Extract the [X, Y] coordinate from the center of the cell holding the provided text.  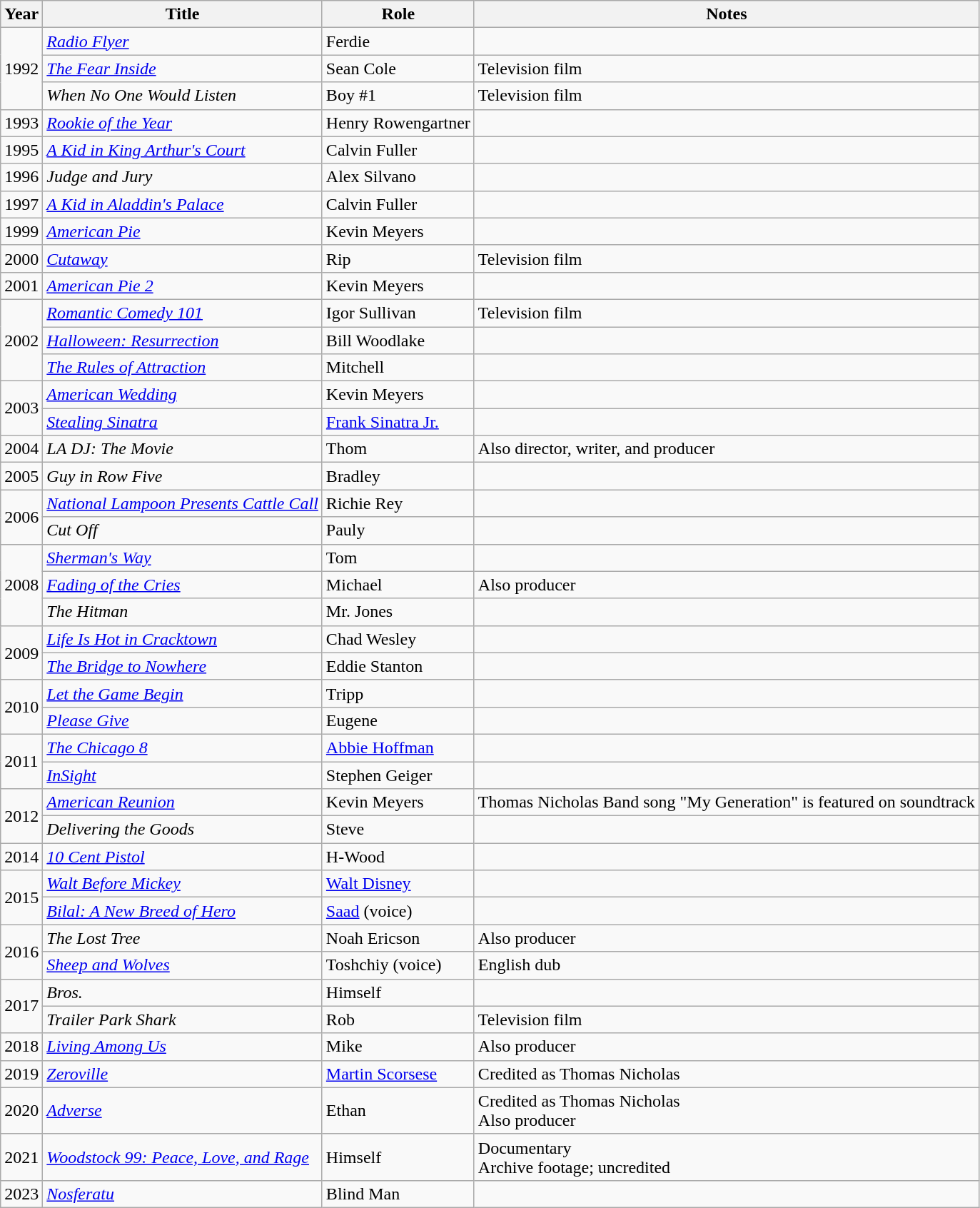
The Hitman [183, 612]
Stephen Geiger [398, 775]
2001 [21, 286]
Eddie Stanton [398, 666]
Fading of the Cries [183, 585]
2009 [21, 653]
InSight [183, 775]
Cutaway [183, 258]
Toshchiy (voice) [398, 965]
Year [21, 14]
Adverse [183, 1111]
Mitchell [398, 368]
2014 [21, 857]
1992 [21, 69]
Guy in Row Five [183, 476]
Delivering the Goods [183, 830]
Henry Rowengartner [398, 123]
Tripp [398, 693]
American Pie [183, 231]
The Bridge to Nowhere [183, 666]
The Rules of Attraction [183, 368]
Mr. Jones [398, 612]
Walt Disney [398, 884]
2005 [21, 476]
Chad Wesley [398, 639]
Notes [727, 14]
2021 [21, 1157]
1993 [21, 123]
Rip [398, 258]
Please Give [183, 720]
Blind Man [398, 1194]
Mike [398, 1047]
1995 [21, 150]
The Fear Inside [183, 69]
The Lost Tree [183, 938]
Living Among Us [183, 1047]
Thom [398, 449]
Alex Silvano [398, 177]
American Wedding [183, 395]
Rookie of the Year [183, 123]
Woodstock 99: Peace, Love, and Rage [183, 1157]
Sheep and Wolves [183, 965]
1999 [21, 231]
Role [398, 14]
2023 [21, 1194]
2017 [21, 1006]
Rob [398, 1020]
LA DJ: The Movie [183, 449]
Nosferatu [183, 1194]
Richie Rey [398, 503]
Also director, writer, and producer [727, 449]
Stealing Sinatra [183, 422]
Title [183, 14]
Halloween: Resurrection [183, 341]
2010 [21, 707]
2020 [21, 1111]
Cut Off [183, 530]
Ferdie [398, 41]
When No One Would Listen [183, 96]
Bros. [183, 992]
Igor Sullivan [398, 313]
Michael [398, 585]
DocumentaryArchive footage; uncredited [727, 1157]
Let the Game Begin [183, 693]
Trailer Park Shark [183, 1020]
2004 [21, 449]
Bill Woodlake [398, 341]
2012 [21, 816]
Boy #1 [398, 96]
Abbie Hoffman [398, 748]
2018 [21, 1047]
2000 [21, 258]
Bradley [398, 476]
American Pie 2 [183, 286]
Radio Flyer [183, 41]
Sean Cole [398, 69]
A Kid in Aladdin's Palace [183, 204]
1997 [21, 204]
Zeroville [183, 1074]
Pauly [398, 530]
Martin Scorsese [398, 1074]
10 Cent Pistol [183, 857]
Ethan [398, 1111]
Tom [398, 558]
2015 [21, 897]
Steve [398, 830]
Sherman's Way [183, 558]
The Chicago 8 [183, 748]
Bilal: A New Breed of Hero [183, 911]
Judge and Jury [183, 177]
2019 [21, 1074]
Life Is Hot in Cracktown [183, 639]
English dub [727, 965]
2003 [21, 408]
Saad (voice) [398, 911]
Walt Before Mickey [183, 884]
A Kid in King Arthur's Court [183, 150]
Romantic Comedy 101 [183, 313]
2008 [21, 585]
2002 [21, 340]
Credited as Thomas Nicholas [727, 1074]
Noah Ericson [398, 938]
H-Wood [398, 857]
Credited as Thomas NicholasAlso producer [727, 1111]
2011 [21, 761]
Eugene [398, 720]
National Lampoon Presents Cattle Call [183, 503]
American Reunion [183, 802]
1996 [21, 177]
2016 [21, 952]
2006 [21, 517]
Thomas Nicholas Band song "My Generation" is featured on soundtrack [727, 802]
Frank Sinatra Jr. [398, 422]
